Find where the given text appears and provide that cell's center as [x, y] coordinate. 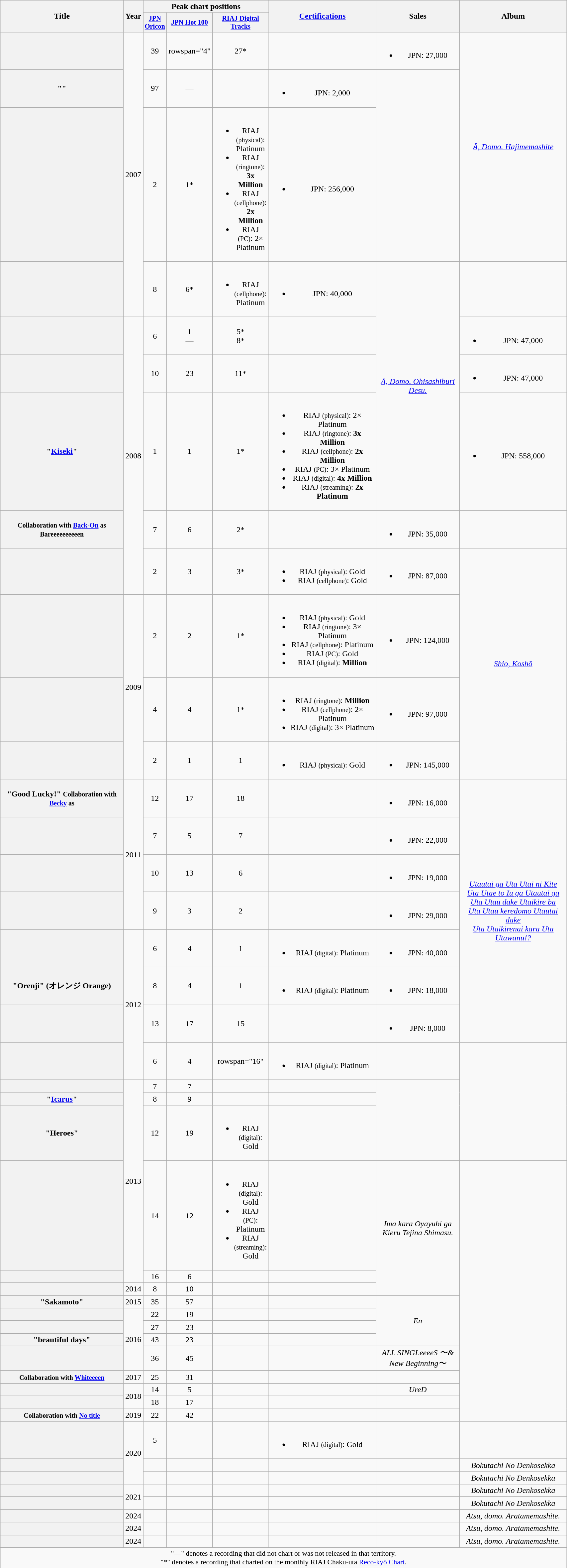
RIAJ (physical): GoldRIAJ (ringtone): 3× PlatinumRIAJ (cellphone): PlatinumRIAJ (PC): GoldRIAJ (digital): Million [322, 636]
ALL SINGLeeeeS 〜& New Beginning〜 [418, 1358]
Collaboration with No title [62, 1415]
31 [190, 1377]
JPN: 256,000 [322, 184]
Year [134, 16]
Ā, Domo. Hajimemashite [513, 147]
Collaboration with Back-On as Bareeeeeeeeeen [62, 529]
2017 [134, 1377]
Shio, Koshō [513, 663]
36 [155, 1358]
39 [155, 51]
JPN: 29,000 [418, 911]
RIAJ (ringtone): MillionRIAJ (cellphone): 2× PlatinumRIAJ (digital): 3× Platinum [322, 709]
6* [190, 289]
25 [155, 1377]
RIAJ (physical): PlatinumRIAJ (ringtone): 3x MillionRIAJ (cellphone): 2x MillionRIAJ (PC): 2× Platinum [240, 184]
"beautiful days" [62, 1340]
5* 8* [240, 336]
27 [155, 1327]
JPN: 2,000 [322, 88]
2012 [134, 1005]
rowspan="4" [190, 51]
57 [190, 1302]
97 [155, 88]
"Good Lucky!" Collaboration with Becky as [62, 798]
"Kiseki" [62, 451]
RIAJ (physical): GoldRIAJ (cellphone): Gold [322, 571]
Sales [418, 16]
— [190, 88]
JPN: 35,000 [418, 529]
2021 [134, 1497]
"Heroes" [62, 1133]
"" [62, 88]
JPN: 27,000 [418, 51]
JPN: 19,000 [418, 873]
RIAJ (digital): GoldRIAJ (PC): PlatinumRIAJ (streaming): Gold [240, 1215]
JPN: 22,000 [418, 836]
Ā, Domo. Ohisashiburi Desu. [418, 386]
JPN: 16,000 [418, 798]
JPN: 124,000 [418, 636]
2013 [134, 1181]
rowspan="16" [240, 1061]
Peak chart positions [206, 7]
3* [240, 571]
Album [513, 16]
35 [155, 1302]
JPN: 8,000 [418, 1024]
"Icarus" [62, 1099]
2008 [134, 456]
43 [155, 1340]
2015 [134, 1302]
Utautai ga Uta Utai ni Kite Uta Utae to Iu ga Utautai ga Uta Utau dake Utaikire ba Uta Utau keredomo Utautai dake Uta Utaikirenai kara Uta Utawanu!? [513, 911]
2009 [134, 687]
27* [240, 51]
Title [62, 16]
2007 [134, 174]
2019 [134, 1415]
15 [240, 1024]
JPN: 145,000 [418, 761]
JPN: 87,000 [418, 571]
Collaboration with Whiteeeen [62, 1377]
2016 [134, 1339]
En [418, 1321]
2018 [134, 1396]
RIAJ (physical): Gold [322, 761]
1 — [190, 336]
"Orenji" (オレンジ Orange) [62, 986]
2020 [134, 1453]
UreD [418, 1389]
42 [190, 1415]
JPN: 97,000 [418, 709]
45 [190, 1358]
"Sakamoto" [62, 1302]
JPN Oricon [155, 23]
2* [240, 529]
16 [155, 1276]
2014 [134, 1289]
Ima kara Oyayubi ga Kieru Tejina Shimasu. [418, 1228]
Certifications [322, 16]
RIAJ Digital Tracks [240, 23]
2011 [134, 854]
JPN: 18,000 [418, 986]
JPN: 558,000 [513, 451]
JPN Hot 100 [190, 23]
RIAJ (cellphone): Platinum [240, 289]
11* [240, 374]
